Provide the (x, y) coordinate of the cell's center where the given text is located.  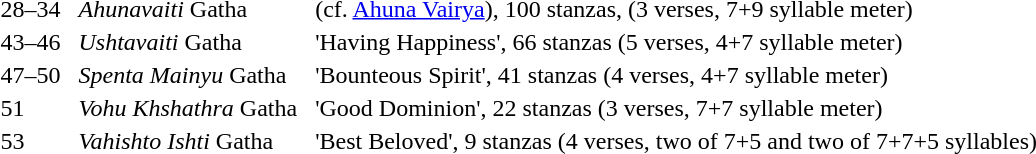
Ushtavaiti Gatha (188, 42)
Spenta Mainyu Gatha (188, 75)
Vohu Khshathra Gatha (188, 108)
